Capture the cell that displays the provided text and extract its (X, Y) central coordinate. 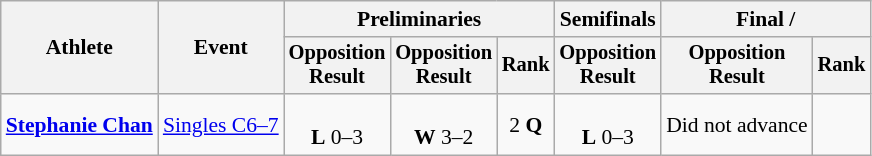
Did not advance (737, 124)
2 Q (526, 124)
Athlete (80, 48)
Singles C6–7 (221, 124)
W 3–2 (444, 124)
Semifinals (608, 19)
Final / (766, 19)
Stephanie Chan (80, 124)
Preliminaries (420, 19)
Event (221, 48)
